Output the [X, Y] coordinate of the center of the cell containing the given text.  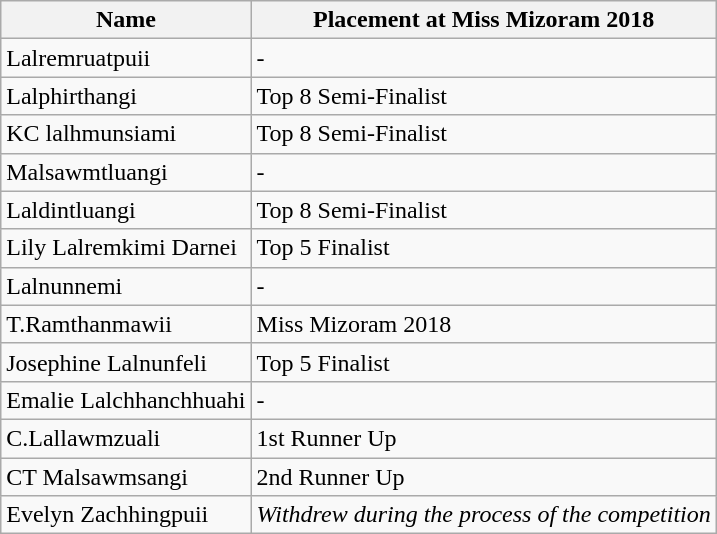
Lily Lalremkimi Darnei [126, 248]
Name [126, 20]
Laldintluangi [126, 210]
Josephine Lalnunfeli [126, 362]
2nd Runner Up [484, 477]
Withdrew during the process of the competition [484, 515]
C.Lallawmzuali [126, 438]
Miss Mizoram 2018 [484, 324]
KC lalhmunsiami [126, 134]
Lalremruatpuii [126, 58]
Evelyn Zachhingpuii [126, 515]
Emalie Lalchhanchhuahi [126, 400]
1st Runner Up [484, 438]
Lalnunnemi [126, 286]
Placement at Miss Mizoram 2018 [484, 20]
Lalphirthangi [126, 96]
CT Malsawmsangi [126, 477]
Malsawmtluangi [126, 172]
T.Ramthanmawii [126, 324]
